For the text-containing cell, return its midpoint in [X, Y] coordinate format. 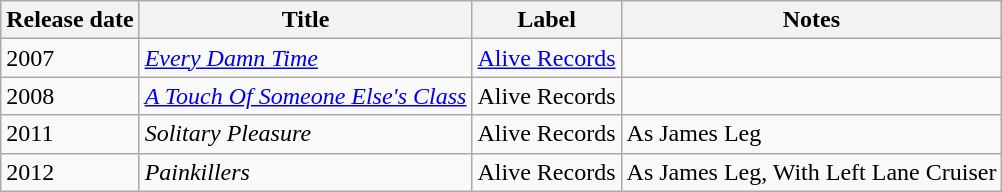
Every Damn Time [306, 58]
Title [306, 20]
Label [546, 20]
As James Leg, With Left Lane Cruiser [812, 172]
Painkillers [306, 172]
A Touch Of Someone Else's Class [306, 96]
2007 [70, 58]
As James Leg [812, 134]
Solitary Pleasure [306, 134]
2011 [70, 134]
2012 [70, 172]
2008 [70, 96]
Release date [70, 20]
Notes [812, 20]
